Capture the cell that displays the provided text and extract its (x, y) central coordinate. 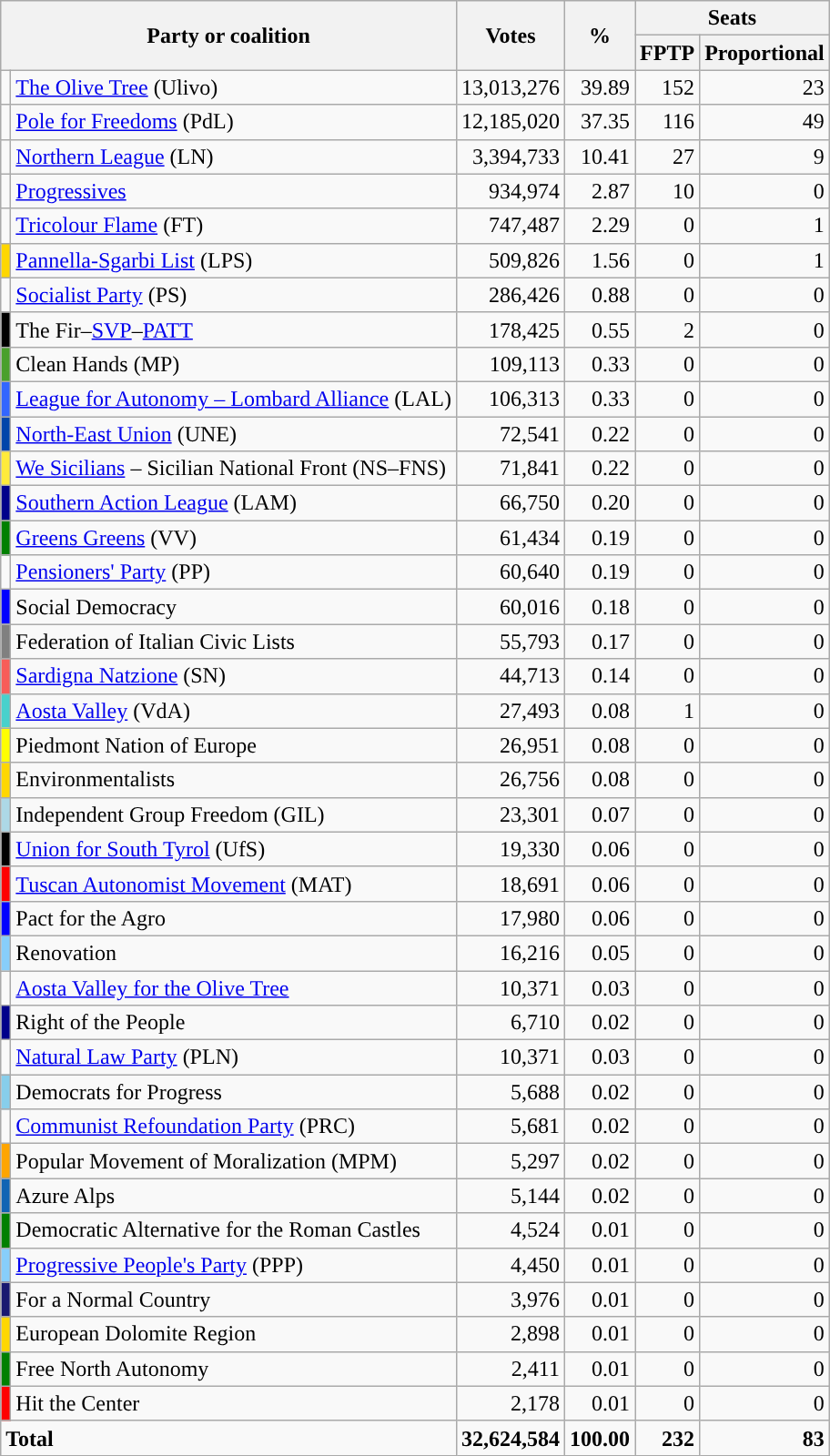
39.89 (599, 87)
Aosta Valley for the Olive Tree (234, 987)
1.56 (599, 260)
Seats (733, 18)
Proportional (764, 53)
The Olive Tree (Ulivo) (234, 87)
0.18 (599, 607)
4,524 (510, 1230)
232 (668, 1438)
2 (668, 329)
26,756 (510, 780)
106,313 (510, 399)
100.00 (599, 1438)
Popular Movement of Moralization (MPM) (234, 1161)
178,425 (510, 329)
5,688 (510, 1092)
49 (764, 122)
286,426 (510, 295)
0.05 (599, 953)
2,411 (510, 1369)
72,541 (510, 434)
5,144 (510, 1196)
Socialist Party (PS) (234, 295)
The Fir–SVP–PATT (234, 329)
Party or coalition (229, 35)
Environmentalists (234, 780)
Democratic Alternative for the Roman Castles (234, 1230)
Progressives (234, 191)
18,691 (510, 884)
2,178 (510, 1403)
0.88 (599, 295)
Federation of Italian Civic Lists (234, 642)
Union for South Tyrol (UfS) (234, 849)
60,640 (510, 572)
16,216 (510, 953)
71,841 (510, 469)
Southern Action League (LAM) (234, 503)
0.14 (599, 676)
Free North Autonomy (234, 1369)
9 (764, 157)
% (599, 35)
116 (668, 122)
Aosta Valley (VdA) (234, 711)
10.41 (599, 157)
European Dolomite Region (234, 1334)
Natural Law Party (PLN) (234, 1057)
Pole for Freedoms (PdL) (234, 122)
5,681 (510, 1127)
32,624,584 (510, 1438)
3,976 (510, 1299)
2,898 (510, 1334)
27,493 (510, 711)
66,750 (510, 503)
2.29 (599, 226)
Votes (510, 35)
Communist Refoundation Party (PRC) (234, 1127)
FPTP (668, 53)
19,330 (510, 849)
For a Normal Country (234, 1299)
Democrats for Progress (234, 1092)
0.17 (599, 642)
10 (668, 191)
3,394,733 (510, 157)
37.35 (599, 122)
Right of the People (234, 1023)
23,301 (510, 814)
Greens Greens (VV) (234, 538)
12,185,020 (510, 122)
Independent Group Freedom (GIL) (234, 814)
23 (764, 87)
Progressive People's Party (PPP) (234, 1265)
Sardigna Natzione (SN) (234, 676)
55,793 (510, 642)
Clean Hands (MP) (234, 364)
6,710 (510, 1023)
109,113 (510, 364)
Piedmont Nation of Europe (234, 745)
Tuscan Autonomist Movement (MAT) (234, 884)
747,487 (510, 226)
Northern League (LN) (234, 157)
60,016 (510, 607)
83 (764, 1438)
0.20 (599, 503)
13,013,276 (510, 87)
61,434 (510, 538)
0.55 (599, 329)
27 (668, 157)
26,951 (510, 745)
17,980 (510, 918)
Pact for the Agro (234, 918)
934,974 (510, 191)
Renovation (234, 953)
Pensioners' Party (PP) (234, 572)
Pannella-Sgarbi List (LPS) (234, 260)
Tricolour Flame (FT) (234, 226)
Total (229, 1438)
152 (668, 87)
League for Autonomy – Lombard Alliance (LAL) (234, 399)
2.87 (599, 191)
Hit the Center (234, 1403)
5,297 (510, 1161)
44,713 (510, 676)
North-East Union (UNE) (234, 434)
0.07 (599, 814)
We Sicilians – Sicilian National Front (NS–FNS) (234, 469)
Azure Alps (234, 1196)
Social Democracy (234, 607)
509,826 (510, 260)
4,450 (510, 1265)
